For the text-containing cell, return its midpoint in (x, y) coordinate format. 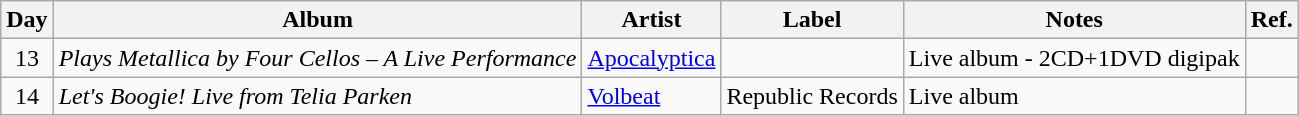
Ref. (1272, 20)
Album (318, 20)
Live album (1074, 96)
Apocalyptica (652, 58)
Republic Records (812, 96)
Notes (1074, 20)
14 (27, 96)
13 (27, 58)
Plays Metallica by Four Cellos – A Live Performance (318, 58)
Label (812, 20)
Live album - 2CD+1DVD digipak (1074, 58)
Artist (652, 20)
Day (27, 20)
Volbeat (652, 96)
Let's Boogie! Live from Telia Parken (318, 96)
